From the cell containing the given text, extract its center point as (X, Y) coordinate. 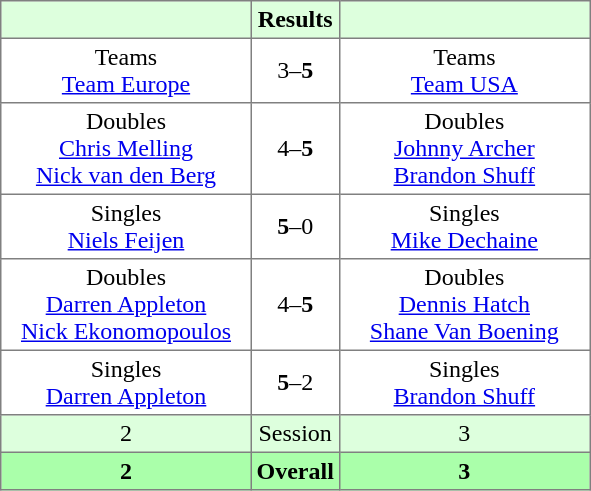
TeamsTeam USA (464, 70)
DoublesJohnny ArcherBrandon Shuff (464, 149)
5–2 (295, 382)
Results (295, 20)
3–5 (295, 70)
DoublesChris MellingNick van den Berg (126, 149)
SinglesMike Dechaine (464, 226)
SinglesNiels Feijen (126, 226)
SinglesDarren Appleton (126, 382)
Session (295, 434)
DoublesDarren AppletonNick Ekonomopoulos (126, 305)
SinglesBrandon Shuff (464, 382)
Overall (295, 471)
5–0 (295, 226)
TeamsTeam Europe (126, 70)
DoublesDennis HatchShane Van Boening (464, 305)
